Capture the cell that displays the provided text and extract its (X, Y) central coordinate. 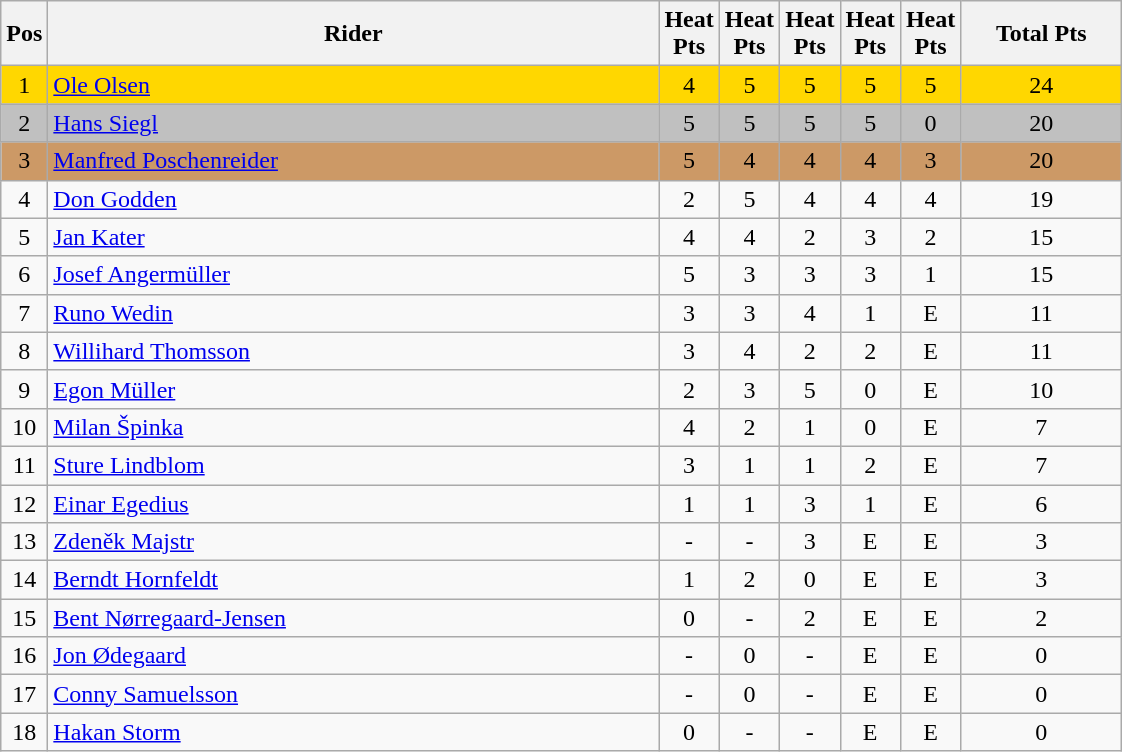
Manfred Poschenreider (354, 161)
Runo Wedin (354, 313)
Jon Ødegaard (354, 656)
Conny Samuelsson (354, 694)
Jan Kater (354, 237)
Hans Siegl (354, 123)
Zdeněk Majstr (354, 542)
14 (24, 580)
Pos (24, 34)
Berndt Hornfeldt (354, 580)
Total Pts (1042, 34)
24 (1042, 85)
Josef Angermüller (354, 275)
8 (24, 351)
19 (1042, 199)
12 (24, 503)
Bent Nørregaard-Jensen (354, 618)
Rider (354, 34)
Egon Müller (354, 389)
9 (24, 389)
Don Godden (354, 199)
Ole Olsen (354, 85)
Willihard Thomsson (354, 351)
Sture Lindblom (354, 465)
Einar Egedius (354, 503)
Milan Špinka (354, 427)
Hakan Storm (354, 732)
13 (24, 542)
16 (24, 656)
18 (24, 732)
17 (24, 694)
